Identify which cell holds the provided text, then report its [x, y] central coordinate. 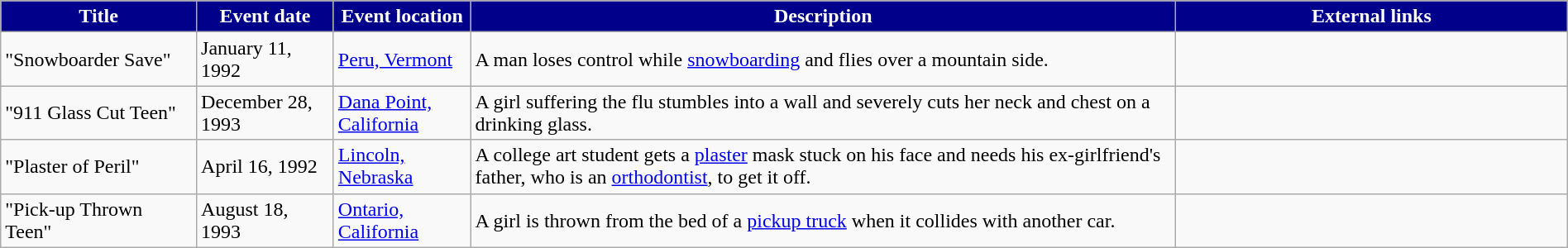
Lincoln, Nebraska [402, 167]
January 11, 1992 [265, 60]
Event date [265, 17]
Event location [402, 17]
A man loses control while snowboarding and flies over a mountain side. [824, 60]
Dana Point, California [402, 112]
Peru, Vermont [402, 60]
April 16, 1992 [265, 167]
"911 Glass Cut Teen" [99, 112]
"Pick-up Thrown Teen" [99, 220]
"Plaster of Peril" [99, 167]
August 18, 1993 [265, 220]
A girl is thrown from the bed of a pickup truck when it collides with another car. [824, 220]
Description [824, 17]
A girl suffering the flu stumbles into a wall and severely cuts her neck and chest on a drinking glass. [824, 112]
A college art student gets a plaster mask stuck on his face and needs his ex-girlfriend's father, who is an orthodontist, to get it off. [824, 167]
Title [99, 17]
External links [1372, 17]
"Snowboarder Save" [99, 60]
Ontario, California [402, 220]
December 28, 1993 [265, 112]
